Search for the cell housing the specified text and yield its (x, y) center coordinate. 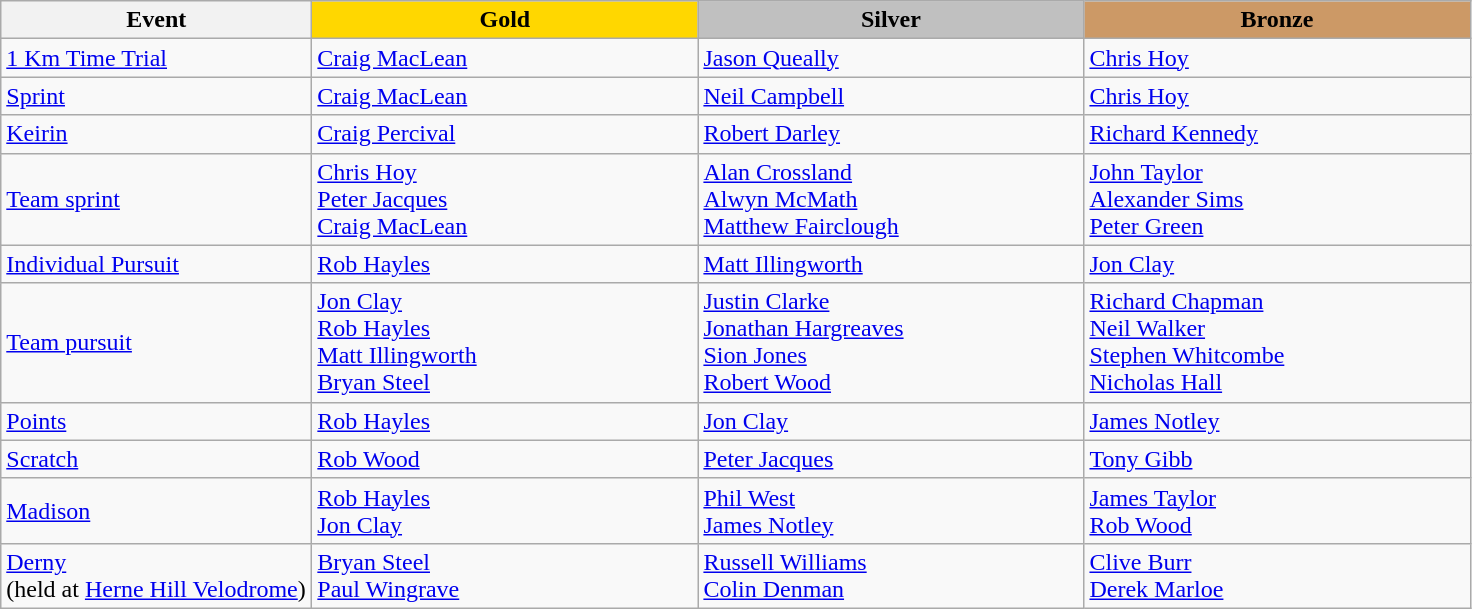
1 Km Time Trial (156, 58)
Rob Hayles Jon Clay (505, 510)
Team pursuit (156, 342)
Bronze (1277, 20)
Phil West James Notley (891, 510)
Sprint (156, 96)
Craig Percival (505, 134)
Event (156, 20)
Team sprint (156, 199)
Chris Hoy Peter JacquesCraig MacLean (505, 199)
Neil Campbell (891, 96)
Matt Illingworth (891, 264)
Tony Gibb (1277, 459)
James Taylor Rob Wood (1277, 510)
Clive BurrDerek Marloe (1277, 576)
Madison (156, 510)
Rob Wood (505, 459)
Derny (held at Herne Hill Velodrome) (156, 576)
Gold (505, 20)
James Notley (1277, 421)
John TaylorAlexander SimsPeter Green (1277, 199)
Scratch (156, 459)
Alan CrosslandAlwyn McMathMatthew Fairclough (891, 199)
Keirin (156, 134)
Jason Queally (891, 58)
Justin ClarkeJonathan HargreavesSion JonesRobert Wood (891, 342)
Peter Jacques (891, 459)
Individual Pursuit (156, 264)
Richard Kennedy (1277, 134)
Robert Darley (891, 134)
Russell WilliamsColin Denman (891, 576)
Bryan SteelPaul Wingrave (505, 576)
Silver (891, 20)
Points (156, 421)
Jon Clay Rob Hayles Matt Illingworth Bryan Steel (505, 342)
Richard ChapmanNeil WalkerStephen WhitcombeNicholas Hall (1277, 342)
